Detect which cell encompasses the target text, then output its [X, Y] center coordinate. 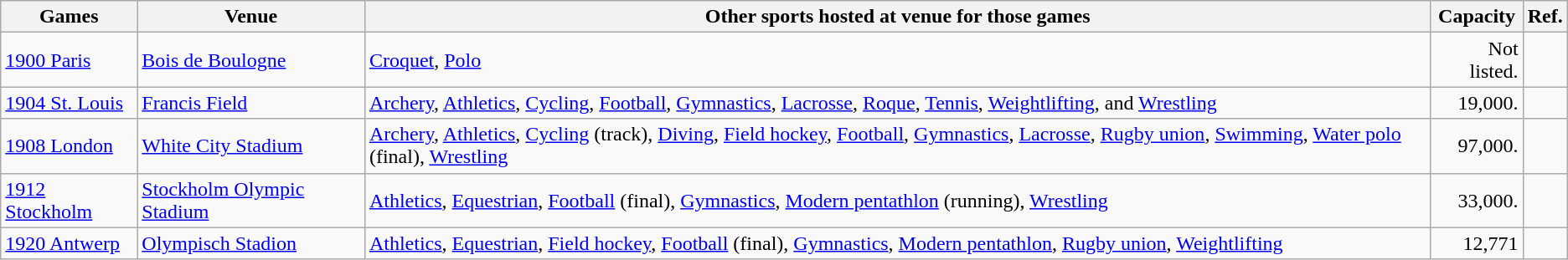
Archery, Athletics, Cycling, Football, Gymnastics, Lacrosse, Roque, Tennis, Weightlifting, and Wrestling [898, 103]
Venue [251, 17]
Not listed. [1477, 60]
97,000. [1477, 145]
Other sports hosted at venue for those games [898, 17]
Archery, Athletics, Cycling (track), Diving, Field hockey, Football, Gymnastics, Lacrosse, Rugby union, Swimming, Water polo (final), Wrestling [898, 145]
33,000. [1477, 201]
Capacity [1477, 17]
Athletics, Equestrian, Football (final), Gymnastics, Modern pentathlon (running), Wrestling [898, 201]
1912 Stockholm [69, 201]
12,771 [1477, 243]
1908 London [69, 145]
Olympisch Stadion [251, 243]
1920 Antwerp [69, 243]
1900 Paris [69, 60]
19,000. [1477, 103]
Stockholm Olympic Stadium [251, 201]
White City Stadium [251, 145]
Bois de Boulogne [251, 60]
Athletics, Equestrian, Field hockey, Football (final), Gymnastics, Modern pentathlon, Rugby union, Weightlifting [898, 243]
Ref. [1545, 17]
1904 St. Louis [69, 103]
Francis Field [251, 103]
Croquet, Polo [898, 60]
Games [69, 17]
